Return the (X, Y) coordinate for the center point of the cell that contains the specified text.  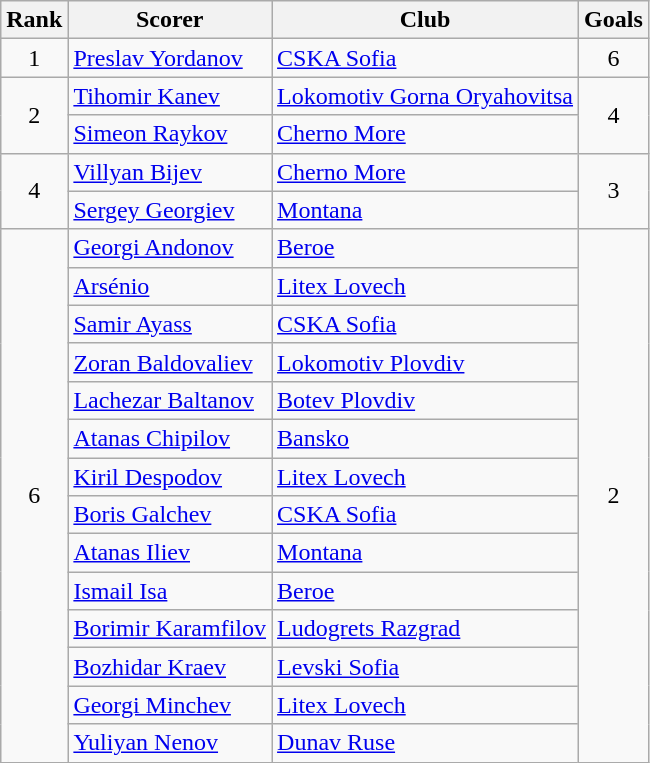
Kiril Despodov (170, 477)
Georgi Minchev (170, 705)
Preslav Yordanov (170, 58)
Georgi Andonov (170, 248)
Atanas Iliev (170, 553)
1 (34, 58)
Dunav Ruse (426, 743)
Scorer (170, 20)
Villyan Bijev (170, 172)
Simeon Raykov (170, 134)
Sergey Georgiev (170, 210)
Ludogrets Razgrad (426, 629)
Zoran Baldovaliev (170, 362)
Lachezar Baltanov (170, 400)
Atanas Chipilov (170, 438)
Boris Galchev (170, 515)
Borimir Karamfilov (170, 629)
Lokomotiv Plovdiv (426, 362)
Arsénio (170, 286)
Rank (34, 20)
Yuliyan Nenov (170, 743)
Club (426, 20)
Goals (614, 20)
3 (614, 191)
Lokomotiv Gorna Oryahovitsa (426, 96)
Ismail Isa (170, 591)
Bozhidar Kraev (170, 667)
Bansko (426, 438)
Samir Ayass (170, 324)
Botev Plovdiv (426, 400)
Tihomir Kanev (170, 96)
Levski Sofia (426, 667)
